Scan for the cell matching the given text and deliver its [x, y] coordinate at center. 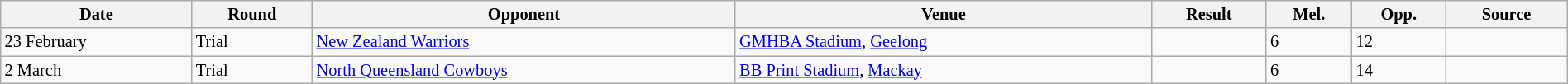
Date [96, 14]
12 [1399, 42]
2 March [96, 70]
Result [1209, 14]
Source [1507, 14]
Mel. [1309, 14]
Opp. [1399, 14]
Opponent [524, 14]
New Zealand Warriors [524, 42]
BB Print Stadium, Mackay [943, 70]
Venue [943, 14]
GMHBA Stadium, Geelong [943, 42]
14 [1399, 70]
North Queensland Cowboys [524, 70]
Round [252, 14]
23 February [96, 42]
